Find where the given text appears and provide that cell's center as (X, Y) coordinate. 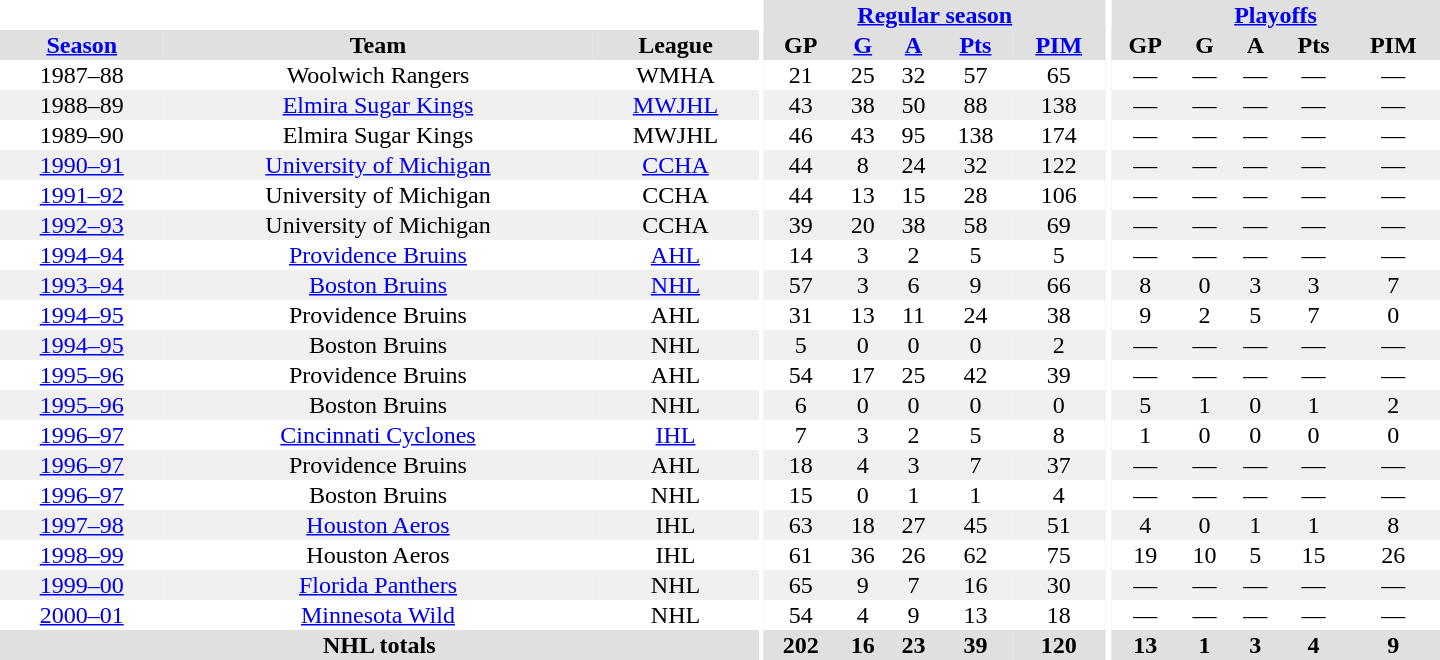
37 (1058, 465)
2000–01 (82, 615)
174 (1058, 135)
51 (1058, 525)
14 (800, 255)
1998–99 (82, 555)
61 (800, 555)
106 (1058, 195)
WMHA (675, 75)
Cincinnati Cyclones (378, 435)
Regular season (934, 15)
50 (914, 105)
1990–91 (82, 165)
122 (1058, 165)
1994–94 (82, 255)
120 (1058, 645)
1989–90 (82, 135)
1997–98 (82, 525)
63 (800, 525)
66 (1058, 285)
45 (976, 525)
1988–89 (82, 105)
League (675, 45)
202 (800, 645)
1987–88 (82, 75)
30 (1058, 585)
20 (862, 225)
1992–93 (82, 225)
95 (914, 135)
75 (1058, 555)
62 (976, 555)
11 (914, 315)
21 (800, 75)
1999–00 (82, 585)
28 (976, 195)
36 (862, 555)
Season (82, 45)
19 (1145, 555)
88 (976, 105)
Woolwich Rangers (378, 75)
23 (914, 645)
1991–92 (82, 195)
69 (1058, 225)
27 (914, 525)
42 (976, 375)
31 (800, 315)
46 (800, 135)
Team (378, 45)
17 (862, 375)
NHL totals (379, 645)
Minnesota Wild (378, 615)
10 (1204, 555)
1993–94 (82, 285)
Playoffs (1276, 15)
Florida Panthers (378, 585)
58 (976, 225)
